Locate the cell with the specified text and output its (x, y) center coordinate. 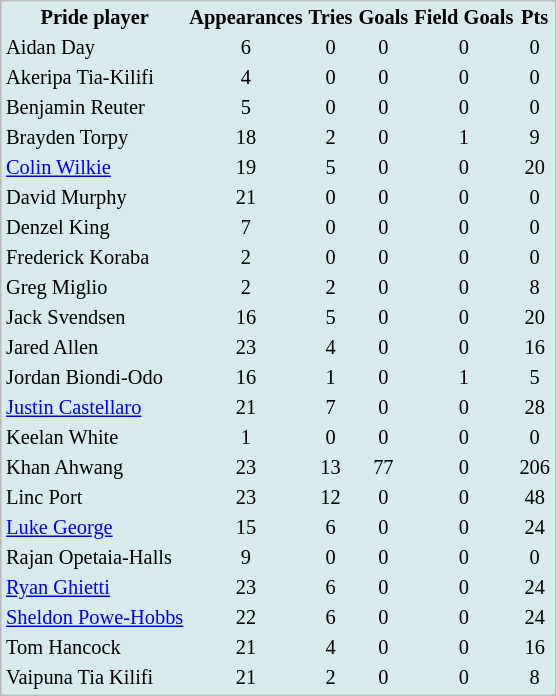
Pride player (94, 18)
Field Goals (464, 18)
Brayden Torpy (94, 138)
Rajan Opetaia-Halls (94, 558)
Jack Svendsen (94, 318)
Khan Ahwang (94, 468)
Frederick Koraba (94, 258)
Tries (330, 18)
Pts (535, 18)
28 (535, 408)
Keelan White (94, 438)
48 (535, 498)
206 (535, 468)
Jared Allen (94, 348)
Sheldon Powe-Hobbs (94, 618)
David Murphy (94, 198)
Ryan Ghietti (94, 588)
Akeripa Tia-Kilifi (94, 78)
Luke George (94, 528)
Vaipuna Tia Kilifi (94, 678)
Greg Miglio (94, 288)
Denzel King (94, 228)
15 (246, 528)
Benjamin Reuter (94, 108)
19 (246, 168)
Colin Wilkie (94, 168)
Justin Castellaro (94, 408)
Tom Hancock (94, 648)
Linc Port (94, 498)
13 (330, 468)
18 (246, 138)
Aidan Day (94, 48)
Appearances (246, 18)
77 (384, 468)
Goals (384, 18)
12 (330, 498)
Jordan Biondi-Odo (94, 378)
22 (246, 618)
